Locate the cell with the specified text and output its (X, Y) center coordinate. 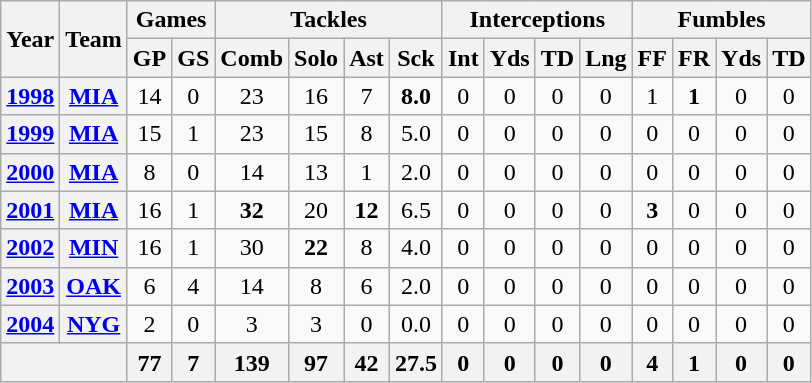
6.5 (416, 210)
97 (316, 362)
2001 (30, 210)
Year (30, 39)
GS (194, 58)
Ast (367, 58)
Fumbles (722, 20)
Tackles (329, 20)
139 (252, 362)
2003 (30, 286)
Team (94, 39)
32 (252, 210)
12 (367, 210)
Lng (606, 58)
0.0 (416, 324)
FR (694, 58)
2004 (30, 324)
27.5 (416, 362)
Sck (416, 58)
22 (316, 248)
2002 (30, 248)
Comb (252, 58)
2 (149, 324)
Solo (316, 58)
13 (316, 172)
77 (149, 362)
Interceptions (537, 20)
30 (252, 248)
Games (170, 20)
GP (149, 58)
2000 (30, 172)
Int (463, 58)
FF (652, 58)
8.0 (416, 96)
20 (316, 210)
5.0 (416, 134)
42 (367, 362)
1998 (30, 96)
OAK (94, 286)
1999 (30, 134)
MIN (94, 248)
4.0 (416, 248)
NYG (94, 324)
